Find where the given text appears and provide that cell's center as (X, Y) coordinate. 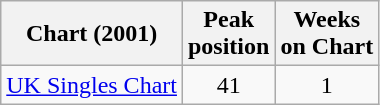
41 (228, 85)
1 (327, 85)
Weekson Chart (327, 34)
Peakposition (228, 34)
Chart (2001) (92, 34)
UK Singles Chart (92, 85)
